For the text-containing cell, return its midpoint in (X, Y) coordinate format. 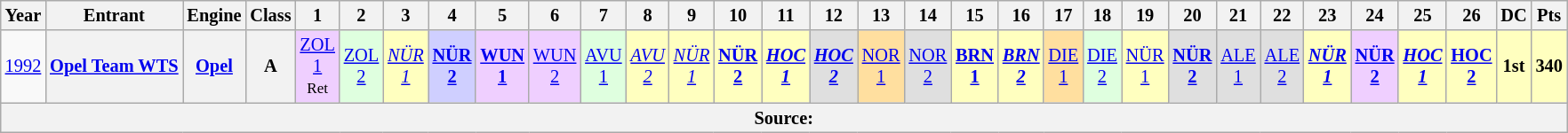
Pts (1549, 15)
3 (405, 15)
ZOL1Ret (318, 66)
1st (1513, 66)
AVU1 (603, 66)
Opel Team WTS (114, 66)
10 (738, 15)
25 (1422, 15)
20 (1192, 15)
A (270, 66)
ZOL2 (361, 66)
16 (1021, 15)
14 (928, 15)
WUN1 (502, 66)
4 (452, 15)
ALE2 (1282, 66)
9 (692, 15)
BRN2 (1021, 66)
DIE2 (1102, 66)
21 (1237, 15)
DC (1513, 15)
7 (603, 15)
Entrant (114, 15)
24 (1375, 15)
DIE1 (1063, 66)
NOR2 (928, 66)
12 (834, 15)
19 (1145, 15)
Opel (215, 66)
NOR1 (882, 66)
ALE1 (1237, 66)
WUN2 (555, 66)
Source: (784, 118)
1 (318, 15)
Year (23, 15)
5 (502, 15)
Class (270, 15)
15 (974, 15)
18 (1102, 15)
2 (361, 15)
26 (1471, 15)
11 (786, 15)
13 (882, 15)
23 (1328, 15)
BRN1 (974, 66)
Engine (215, 15)
6 (555, 15)
8 (647, 15)
17 (1063, 15)
AVU2 (647, 66)
340 (1549, 66)
22 (1282, 15)
1992 (23, 66)
